Search for the cell housing the specified text and yield its [x, y] center coordinate. 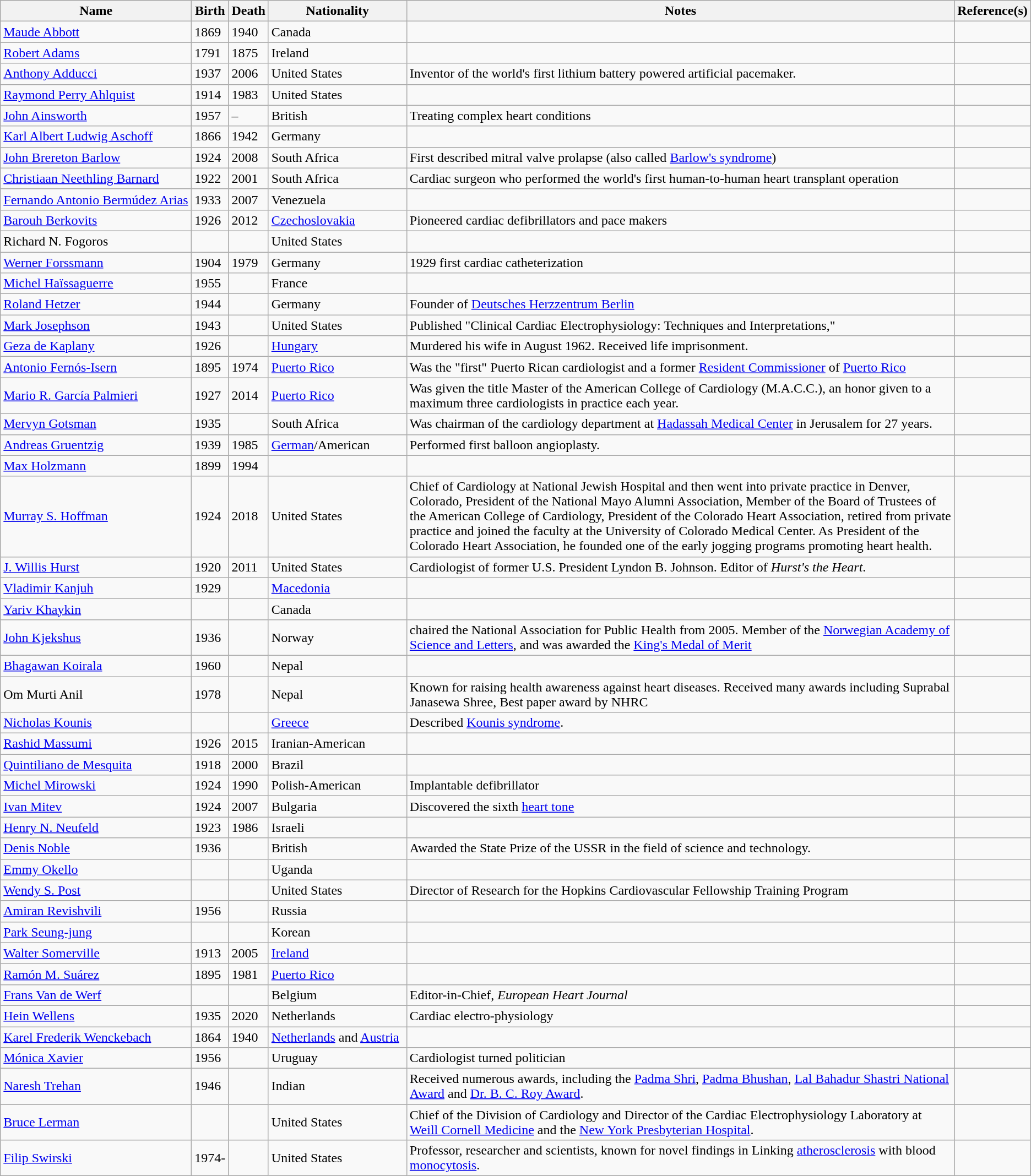
Czechoslovakia [337, 220]
1985 [248, 445]
Andreas Gruentzig [96, 445]
Nationality [337, 11]
Death [248, 11]
Editor-in-Chief, European Heart Journal [680, 995]
1943 [210, 325]
Hungary [337, 346]
Pioneered cardiac defibrillators and pace makers [680, 220]
Bhagawan Koirala [96, 666]
Netherlands and Austria [337, 1037]
Performed first balloon angioplasty. [680, 445]
Name [96, 11]
1864 [210, 1037]
Frans Van de Werf [96, 995]
Barouh Berkovits [96, 220]
Cardiologist of former U.S. President Lyndon B. Johnson. Editor of Hurst's the Heart. [680, 567]
Reference(s) [992, 11]
Werner Forssmann [96, 263]
1929 [210, 588]
Murdered his wife in August 1962. Received life imprisonment. [680, 346]
Anthony Adducci [96, 74]
2020 [248, 1016]
1942 [248, 137]
Israeli [337, 827]
Karel Frederik Wenckebach [96, 1037]
Mario R. García Palmieri [96, 395]
Denis Noble [96, 848]
Greece [337, 723]
Birth [210, 11]
1939 [210, 445]
2006 [248, 74]
Known for raising health awareness against heart diseases. Received many awards including Suprabal Janasewa Shree, Best paper award by NHRC [680, 694]
2015 [248, 744]
Ivan Mitev [96, 807]
Korean [337, 932]
First described mitral valve prolapse (also called Barlow's syndrome) [680, 157]
Was given the title Master of the American College of Cardiology (M.A.C.C.), an honor given to a maximum three cardiologists in practice each year. [680, 395]
1904 [210, 263]
Filip Swirski [96, 1158]
Russia [337, 911]
Bruce Lerman [96, 1122]
Treating complex heart conditions [680, 116]
Macedonia [337, 588]
Amiran Revishvili [96, 911]
1974- [210, 1158]
1875 [248, 53]
Norway [337, 638]
1869 [210, 32]
Karl Albert Ludwig Aschoff [96, 137]
1929 first cardiac catheterization [680, 263]
Walter Somerville [96, 953]
Bulgaria [337, 807]
Founder of Deutsches Herzzentrum Berlin [680, 304]
Robert Adams [96, 53]
Director of Research for the Hopkins Cardiovascular Fellowship Training Program [680, 890]
Yariv Khaykin [96, 609]
Cardiac electro-physiology [680, 1016]
Uganda [337, 869]
1933 [210, 199]
John Brereton Barlow [96, 157]
Venezuela [337, 199]
1983 [248, 95]
1957 [210, 116]
1922 [210, 178]
Polish-American [337, 786]
Received numerous awards, including the Padma Shri, Padma Bhushan, Lal Bahadur Shastri National Award and Dr. B. C. Roy Award. [680, 1087]
Discovered the sixth heart tone [680, 807]
Om Murti Anil [96, 694]
1974 [248, 367]
1944 [210, 304]
Murray S. Hoffman [96, 516]
Professor, researcher and scientists, known for novel findings in Linking atherosclerosis with blood monocytosis. [680, 1158]
1866 [210, 137]
Geza de Kaplany [96, 346]
Hein Wellens [96, 1016]
1937 [210, 74]
2012 [248, 220]
1918 [210, 765]
Raymond Perry Ahlquist [96, 95]
Belgium [337, 995]
1955 [210, 284]
2018 [248, 516]
German/American [337, 445]
Mervyn Gotsman [96, 424]
Cardiac surgeon who performed the world's first human-to-human heart transplant operation [680, 178]
2005 [248, 953]
Henry N. Neufeld [96, 827]
Netherlands [337, 1016]
2008 [248, 157]
J. Willis Hurst [96, 567]
1914 [210, 95]
Inventor of the world's first lithium battery powered artificial pacemaker. [680, 74]
Published "Clinical Cardiac Electrophysiology: Techniques and Interpretations," [680, 325]
Park Seung-jung [96, 932]
1990 [248, 786]
Naresh Trehan [96, 1087]
Michel Mirowski [96, 786]
Implantable defibrillator [680, 786]
1986 [248, 827]
Quintiliano de Mesquita [96, 765]
Brazil [337, 765]
2001 [248, 178]
Uruguay [337, 1058]
Described Kounis syndrome. [680, 723]
Fernando Antonio Bermúdez Arias [96, 199]
Max Holzmann [96, 466]
2011 [248, 567]
1923 [210, 827]
France [337, 284]
Wendy S. Post [96, 890]
1978 [210, 694]
Vladimir Kanjuh [96, 588]
1899 [210, 466]
2014 [248, 395]
1791 [210, 53]
Emmy Okello [96, 869]
Michel Haïssaguerre [96, 284]
1913 [210, 953]
Richard N. Fogoros [96, 241]
1979 [248, 263]
Was the "first" Puerto Rican cardiologist and a former Resident Commissioner of Puerto Rico [680, 367]
1960 [210, 666]
Roland Hetzer [96, 304]
Notes [680, 11]
Was chairman of the cardiology department at Hadassah Medical Center in Jerusalem for 27 years. [680, 424]
1981 [248, 974]
Nicholas Kounis [96, 723]
Mark Josephson [96, 325]
John Kjekshus [96, 638]
Mónica Xavier [96, 1058]
Antonio Fernós-Isern [96, 367]
Maude Abbott [96, 32]
1994 [248, 466]
2000 [248, 765]
Rashid Massumi [96, 744]
Cardiologist turned politician [680, 1058]
1920 [210, 567]
Indian [337, 1087]
– [248, 116]
1927 [210, 395]
1946 [210, 1087]
Awarded the State Prize of the USSR in the field of science and technology. [680, 848]
John Ainsworth [96, 116]
Ramón M. Suárez [96, 974]
Iranian-American [337, 744]
Christiaan Neethling Barnard [96, 178]
